Return (x, y) of the center of cell containing provided text 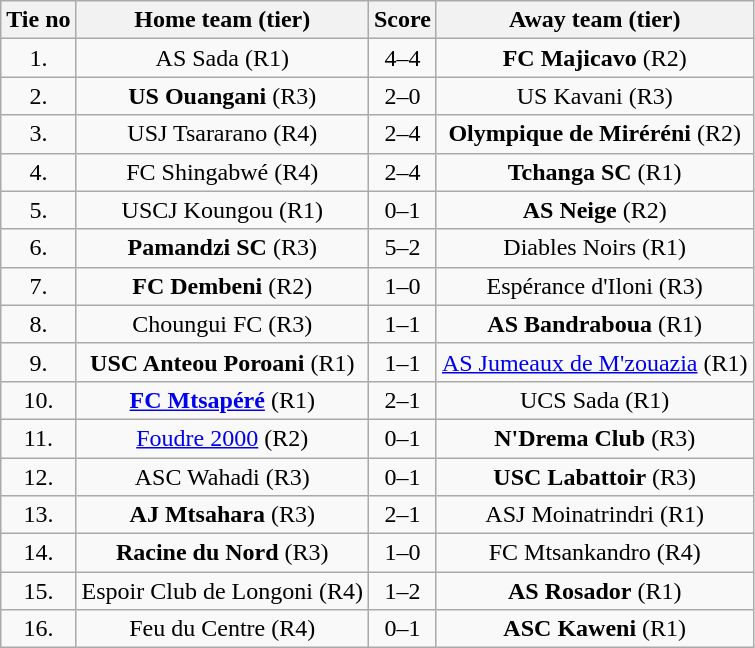
Choungui FC (R3) (222, 324)
16. (38, 629)
4–4 (402, 58)
Racine du Nord (R3) (222, 553)
AS Jumeaux de M'zouazia (R1) (594, 362)
ASC Kaweni (R1) (594, 629)
USC Anteou Poroani (R1) (222, 362)
Score (402, 20)
1. (38, 58)
AJ Mtsahara (R3) (222, 515)
UCS Sada (R1) (594, 400)
Espoir Club de Longoni (R4) (222, 591)
Away team (tier) (594, 20)
US Kavani (R3) (594, 96)
Olympique de Miréréni (R2) (594, 134)
14. (38, 553)
AS Bandraboua (R1) (594, 324)
USJ Tsararano (R4) (222, 134)
AS Rosador (R1) (594, 591)
12. (38, 477)
1–2 (402, 591)
ASJ Moinatrindri (R1) (594, 515)
2. (38, 96)
FC Dembeni (R2) (222, 286)
9. (38, 362)
Diables Noirs (R1) (594, 248)
FC Mtsankandro (R4) (594, 553)
FC Mtsapéré (R1) (222, 400)
6. (38, 248)
8. (38, 324)
5–2 (402, 248)
15. (38, 591)
Feu du Centre (R4) (222, 629)
7. (38, 286)
Pamandzi SC (R3) (222, 248)
FC Majicavo (R2) (594, 58)
ASC Wahadi (R3) (222, 477)
USC Labattoir (R3) (594, 477)
Foudre 2000 (R2) (222, 438)
AS Neige (R2) (594, 210)
Espérance d'Iloni (R3) (594, 286)
USCJ Koungou (R1) (222, 210)
10. (38, 400)
2–0 (402, 96)
Tchanga SC (R1) (594, 172)
FC Shingabwé (R4) (222, 172)
N'Drema Club (R3) (594, 438)
3. (38, 134)
AS Sada (R1) (222, 58)
5. (38, 210)
Tie no (38, 20)
Home team (tier) (222, 20)
US Ouangani (R3) (222, 96)
4. (38, 172)
13. (38, 515)
11. (38, 438)
